Locate the cell with the specified text and output its (X, Y) center coordinate. 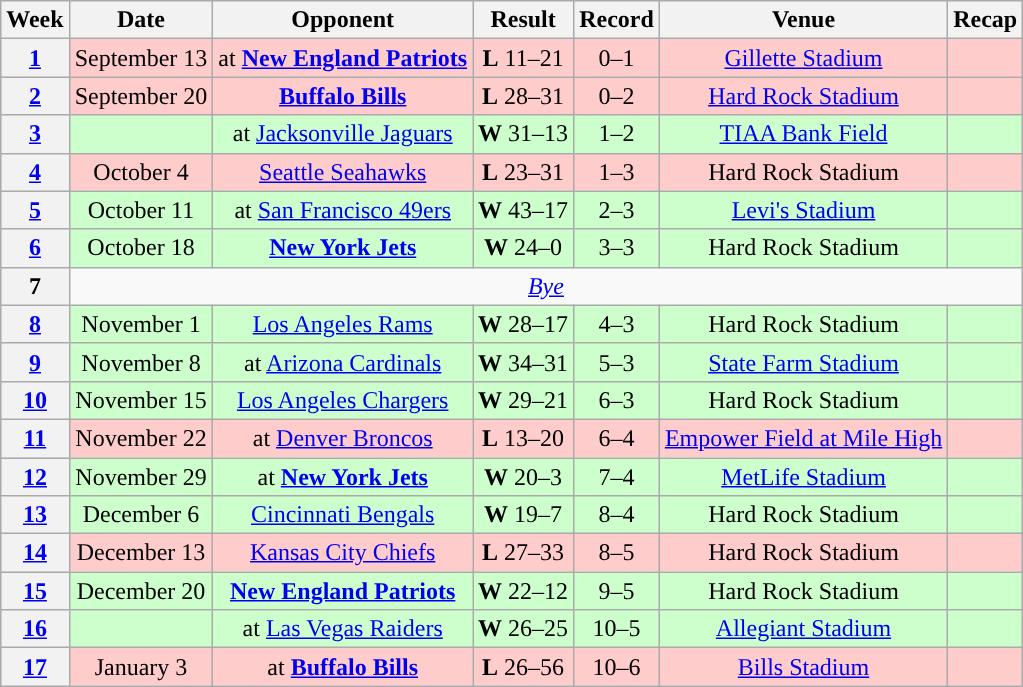
Gillette Stadium (803, 58)
September 20 (141, 96)
2 (35, 96)
2–3 (617, 210)
12 (35, 477)
Levi's Stadium (803, 210)
13 (35, 515)
L 26–56 (524, 667)
New England Patriots (343, 591)
at Buffalo Bills (343, 667)
Los Angeles Chargers (343, 400)
November 29 (141, 477)
W 22–12 (524, 591)
W 29–21 (524, 400)
7 (35, 286)
1–2 (617, 134)
7–4 (617, 477)
W 43–17 (524, 210)
W 34–31 (524, 362)
9 (35, 362)
5–3 (617, 362)
New York Jets (343, 248)
5 (35, 210)
L 13–20 (524, 438)
17 (35, 667)
11 (35, 438)
Los Angeles Rams (343, 324)
4–3 (617, 324)
at New England Patriots (343, 58)
at Jacksonville Jaguars (343, 134)
Result (524, 20)
15 (35, 591)
State Farm Stadium (803, 362)
W 24–0 (524, 248)
December 13 (141, 553)
November 15 (141, 400)
Week (35, 20)
1 (35, 58)
14 (35, 553)
Venue (803, 20)
3 (35, 134)
L 28–31 (524, 96)
Bills Stadium (803, 667)
Cincinnati Bengals (343, 515)
Record (617, 20)
November 22 (141, 438)
6–3 (617, 400)
6–4 (617, 438)
W 31–13 (524, 134)
October 18 (141, 248)
December 20 (141, 591)
at Las Vegas Raiders (343, 629)
Opponent (343, 20)
W 26–25 (524, 629)
January 3 (141, 667)
W 19–7 (524, 515)
September 13 (141, 58)
8–5 (617, 553)
Buffalo Bills (343, 96)
3–3 (617, 248)
TIAA Bank Field (803, 134)
Kansas City Chiefs (343, 553)
8 (35, 324)
at New York Jets (343, 477)
Allegiant Stadium (803, 629)
W 20–3 (524, 477)
L 11–21 (524, 58)
6 (35, 248)
0–1 (617, 58)
L 27–33 (524, 553)
16 (35, 629)
10–6 (617, 667)
W 28–17 (524, 324)
at Denver Broncos (343, 438)
9–5 (617, 591)
at Arizona Cardinals (343, 362)
10 (35, 400)
8–4 (617, 515)
Date (141, 20)
Bye (546, 286)
Recap (986, 20)
November 8 (141, 362)
October 11 (141, 210)
L 23–31 (524, 172)
10–5 (617, 629)
0–2 (617, 96)
at San Francisco 49ers (343, 210)
Empower Field at Mile High (803, 438)
4 (35, 172)
October 4 (141, 172)
Seattle Seahawks (343, 172)
November 1 (141, 324)
1–3 (617, 172)
December 6 (141, 515)
MetLife Stadium (803, 477)
